Locate the cell with the specified text and output its [X, Y] center coordinate. 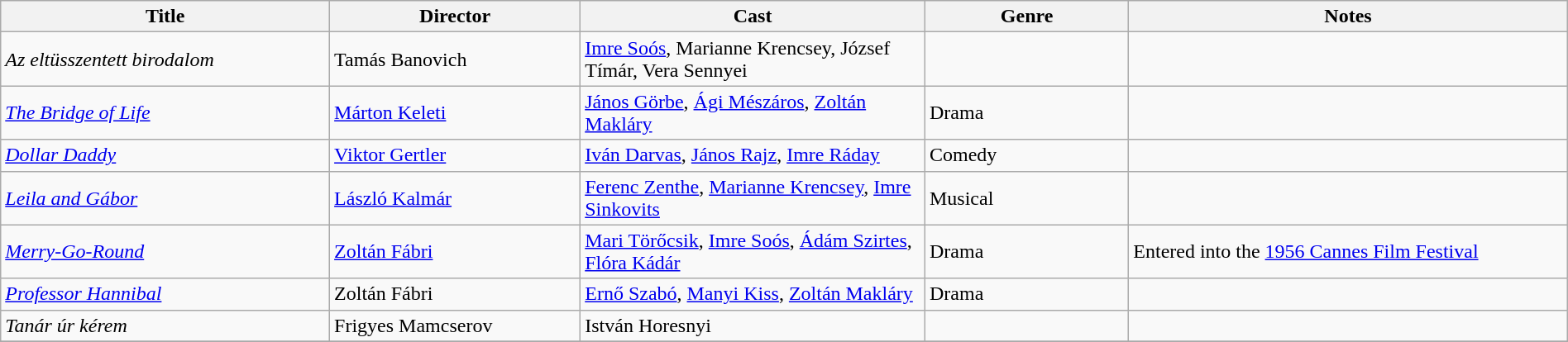
Director [455, 17]
Az eltüsszentett birodalom [165, 59]
Mari Törőcsik, Imre Soós, Ádám Szirtes, Flóra Kádár [753, 251]
Dollar Daddy [165, 155]
Tanár úr kérem [165, 325]
Viktor Gertler [455, 155]
Ferenc Zenthe, Marianne Krencsey, Imre Sinkovits [753, 198]
Ernő Szabó, Manyi Kiss, Zoltán Makláry [753, 294]
Professor Hannibal [165, 294]
Musical [1026, 198]
Comedy [1026, 155]
Notes [1348, 17]
István Horesnyi [753, 325]
Márton Keleti [455, 112]
Iván Darvas, János Rajz, Imre Ráday [753, 155]
Merry-Go-Round [165, 251]
Title [165, 17]
Tamás Banovich [455, 59]
Leila and Gábor [165, 198]
Entered into the 1956 Cannes Film Festival [1348, 251]
László Kalmár [455, 198]
Cast [753, 17]
Frigyes Mamcserov [455, 325]
The Bridge of Life [165, 112]
Imre Soós, Marianne Krencsey, József Tímár, Vera Sennyei [753, 59]
Genre [1026, 17]
János Görbe, Ági Mészáros, Zoltán Makláry [753, 112]
